Search for the cell housing the specified text and yield its [x, y] center coordinate. 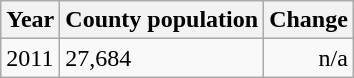
2011 [30, 58]
County population [162, 20]
Year [30, 20]
Change [309, 20]
n/a [309, 58]
27,684 [162, 58]
